Provide the [x, y] coordinate of the cell's center where the given text is located.  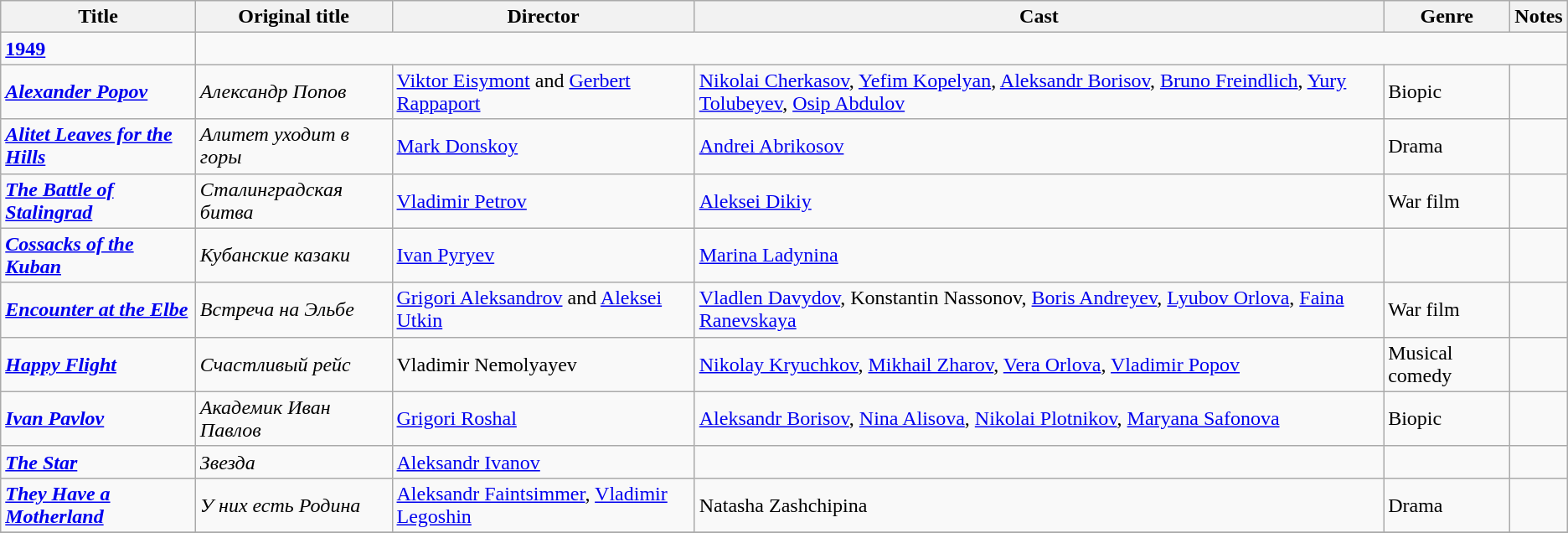
Vladlen Davydov, Konstantin Nassonov, Boris Andreyev, Lyubov Orlova, Faina Ranevskaya [1039, 310]
Aleksandr Faintsimmer, Vladimir Legoshin [543, 505]
Musical comedy [1447, 364]
Звезда [293, 462]
Natasha Zashchipina [1039, 505]
The Battle of Stalingrad [99, 201]
Aleksandr Borisov, Nina Alisova, Nikolai Plotnikov, Maryana Safonova [1039, 419]
Viktor Eisymont and Gerbert Rappaport [543, 92]
Andrei Abrikosov [1039, 146]
Director [543, 17]
У них есть Родина [293, 505]
Ivan Pyryev [543, 255]
Алитет уходит в горы [293, 146]
Mark Donskoy [543, 146]
Notes [1539, 17]
Встреча на Эльбе [293, 310]
Кубанские казаки [293, 255]
Vladimir Petrov [543, 201]
Grigori Roshal [543, 419]
Marina Ladynina [1039, 255]
Alexander Popov [99, 92]
Encounter at the Elbe [99, 310]
Ivan Pavlov [99, 419]
Академик Иван Павлов [293, 419]
Сталинградская битва [293, 201]
Genre [1447, 17]
Cossacks of the Kuban [99, 255]
Александр Попов [293, 92]
Nikolay Kryuchkov, Mikhail Zharov, Vera Orlova, Vladimir Popov [1039, 364]
Original title [293, 17]
Cast [1039, 17]
Happy Flight [99, 364]
They Have a Motherland [99, 505]
Aleksandr Ivanov [543, 462]
Title [99, 17]
Aleksei Dikiy [1039, 201]
Alitet Leaves for the Hills [99, 146]
1949 [99, 49]
Vladimir Nemolyayev [543, 364]
The Star [99, 462]
Nikolai Cherkasov, Yefim Kopelyan, Aleksandr Borisov, Bruno Freindlich, Yury Tolubeyev, Osip Abdulov [1039, 92]
Счастливый рейс [293, 364]
Grigori Aleksandrov and Aleksei Utkin [543, 310]
